Scan for the cell matching the given text and deliver its [X, Y] coordinate at center. 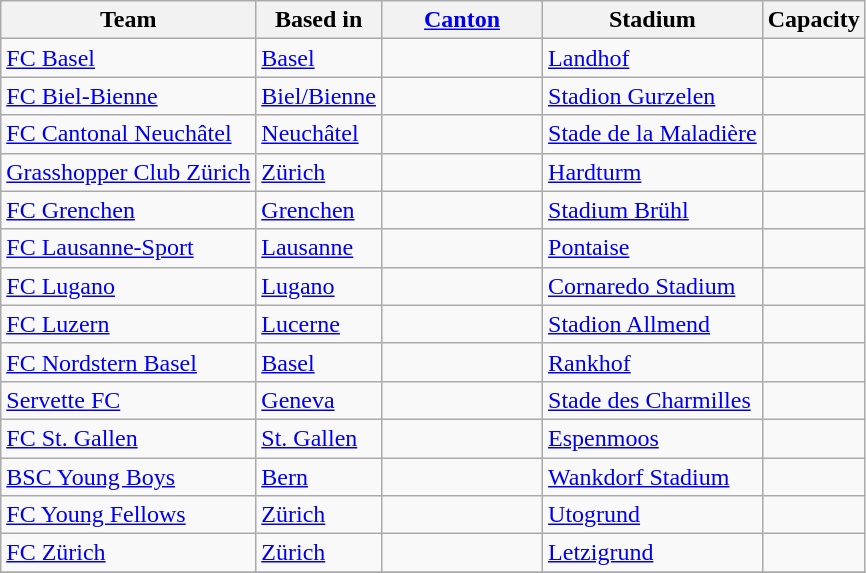
Stadium Brühl [653, 210]
Espenmoos [653, 438]
Bern [319, 477]
Stade des Charmilles [653, 400]
Stade de la Maladière [653, 134]
Neuchâtel [319, 134]
Wankdorf Stadium [653, 477]
FC Lugano [128, 286]
Stadium [653, 20]
Geneva [319, 400]
Biel/Bienne [319, 96]
Lausanne [319, 248]
FC Young Fellows [128, 515]
Hardturm [653, 172]
FC Cantonal Neuchâtel [128, 134]
Stadion Gurzelen [653, 96]
Servette FC [128, 400]
Lugano [319, 286]
FC Zürich [128, 553]
Team [128, 20]
Rankhof [653, 362]
Grasshopper Club Zürich [128, 172]
St. Gallen [319, 438]
Lucerne [319, 324]
Pontaise [653, 248]
Based in [319, 20]
FC Basel [128, 58]
FC Luzern [128, 324]
Landhof [653, 58]
FC Biel-Bienne [128, 96]
Stadion Allmend [653, 324]
FC St. Gallen [128, 438]
FC Grenchen [128, 210]
Cornaredo Stadium [653, 286]
Grenchen [319, 210]
FC Nordstern Basel [128, 362]
Utogrund [653, 515]
FC Lausanne-Sport [128, 248]
BSC Young Boys [128, 477]
Canton [462, 20]
Letzigrund [653, 553]
Capacity [814, 20]
